Extract the (X, Y) coordinate from the center of the cell holding the provided text.  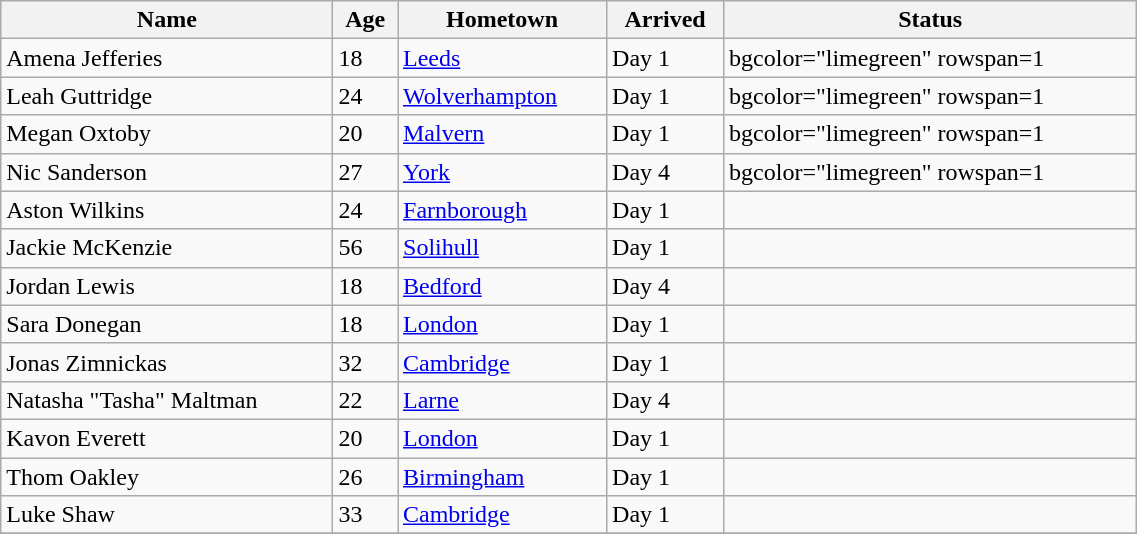
Arrived (666, 20)
York (502, 172)
Malvern (502, 134)
56 (366, 248)
Jackie McKenzie (167, 248)
Wolverhampton (502, 96)
Status (930, 20)
Natasha "Tasha" Maltman (167, 400)
26 (366, 477)
Thom Oakley (167, 477)
Hometown (502, 20)
32 (366, 362)
Leah Guttridge (167, 96)
22 (366, 400)
Solihull (502, 248)
Larne (502, 400)
Birmingham (502, 477)
33 (366, 515)
Age (366, 20)
Jordan Lewis (167, 286)
Farnborough (502, 210)
Sara Donegan (167, 324)
27 (366, 172)
Name (167, 20)
Kavon Everett (167, 438)
Megan Oxtoby (167, 134)
Aston Wilkins (167, 210)
Leeds (502, 58)
Luke Shaw (167, 515)
Amena Jefferies (167, 58)
Nic Sanderson (167, 172)
Jonas Zimnickas (167, 362)
Bedford (502, 286)
